Extract the [x, y] coordinate from the center of the cell holding the provided text.  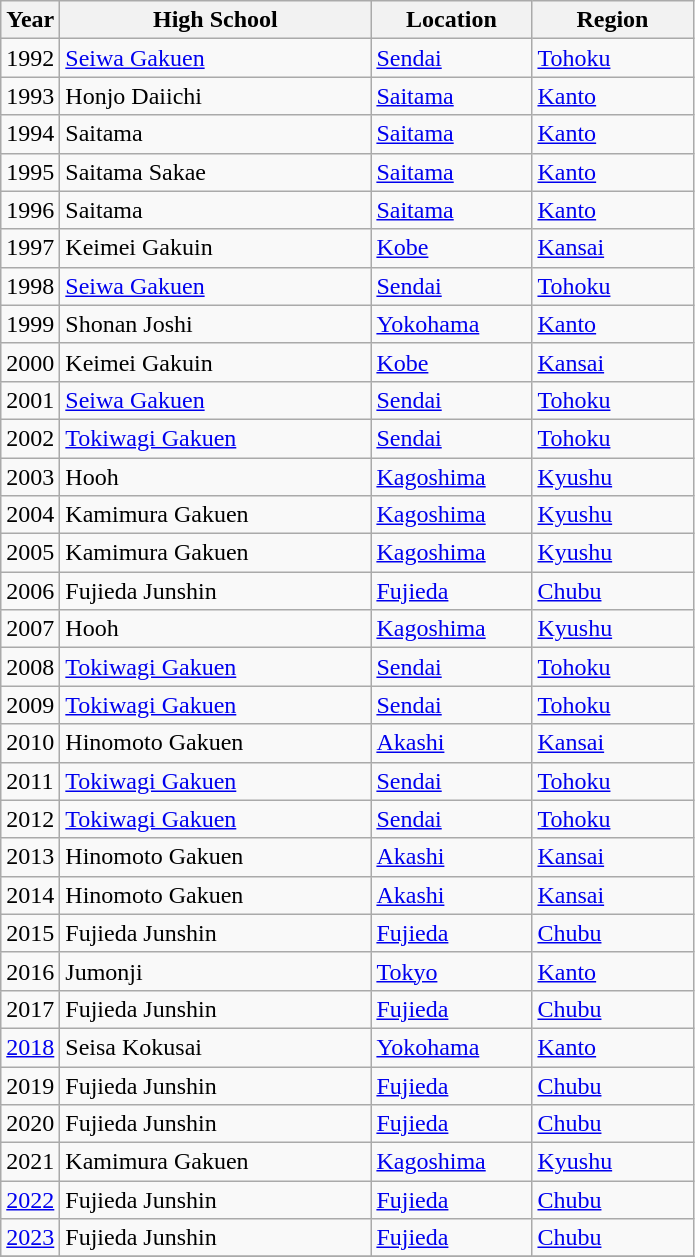
2008 [30, 667]
1993 [30, 96]
1999 [30, 324]
2023 [30, 1238]
Tokyo [452, 971]
Year [30, 20]
2010 [30, 743]
1998 [30, 286]
1995 [30, 172]
Region [612, 20]
2015 [30, 933]
2013 [30, 857]
Shonan Joshi [216, 324]
Location [452, 20]
2000 [30, 362]
2004 [30, 515]
2021 [30, 1162]
2014 [30, 895]
1992 [30, 58]
Saitama Sakae [216, 172]
1996 [30, 210]
2017 [30, 1009]
2022 [30, 1200]
1994 [30, 134]
2001 [30, 400]
High School [216, 20]
2005 [30, 553]
2020 [30, 1124]
2003 [30, 477]
2009 [30, 705]
Honjo Daiichi [216, 96]
1997 [30, 248]
2016 [30, 971]
2006 [30, 591]
Jumonji [216, 971]
2018 [30, 1047]
2002 [30, 438]
Seisa Kokusai [216, 1047]
2019 [30, 1085]
2012 [30, 819]
2011 [30, 781]
2007 [30, 629]
